Return (X, Y) of the center of cell containing provided text 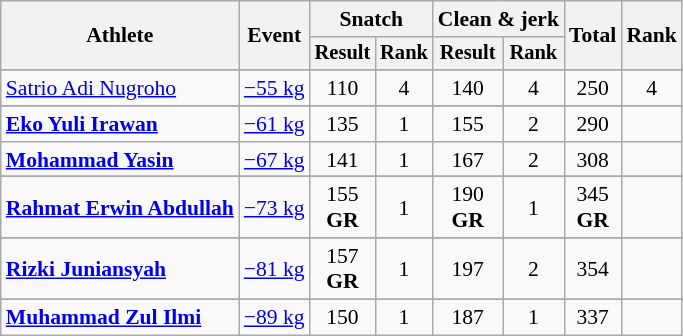
Rahmat Erwin Abdullah (120, 208)
−89 kg (274, 318)
−73 kg (274, 208)
Event (274, 36)
190GR (468, 208)
337 (592, 318)
Satrio Adi Nugroho (120, 88)
−67 kg (274, 160)
141 (343, 160)
Eko Yuli Irawan (120, 124)
345GR (592, 208)
Mohammad Yasin (120, 160)
−55 kg (274, 88)
Muhammad Zul Ilmi (120, 318)
110 (343, 88)
Total (592, 36)
Clean & jerk (498, 19)
140 (468, 88)
290 (592, 124)
308 (592, 160)
167 (468, 160)
150 (343, 318)
155GR (343, 208)
−81 kg (274, 268)
354 (592, 268)
Snatch (372, 19)
Athlete (120, 36)
157GR (343, 268)
135 (343, 124)
197 (468, 268)
250 (592, 88)
155 (468, 124)
−61 kg (274, 124)
Rizki Juniansyah (120, 268)
187 (468, 318)
